Output the [x, y] coordinate of the center of the cell containing the given text.  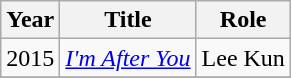
Lee Kun [243, 58]
Year [30, 20]
2015 [30, 58]
Title [128, 20]
Role [243, 20]
I'm After You [128, 58]
